Return the [X, Y] coordinate for the center point of the cell that contains the specified text.  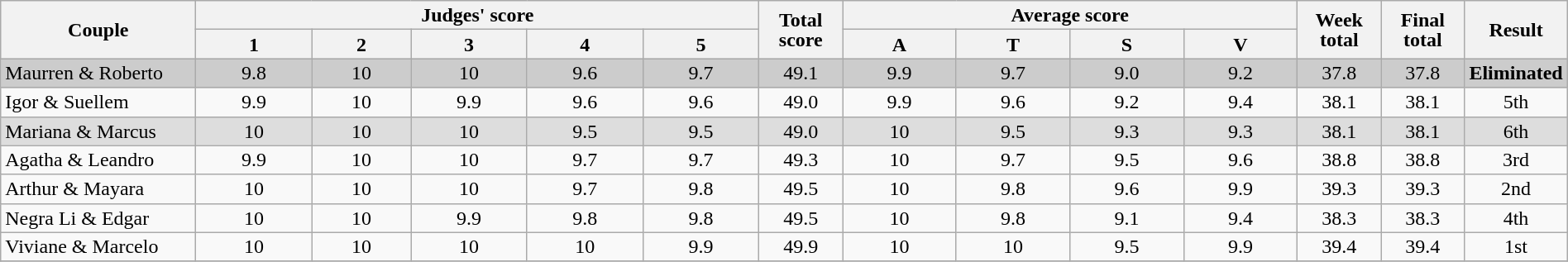
2 [361, 45]
Judges' score [478, 15]
Mariana & Marcus [98, 131]
49.1 [801, 73]
V [1241, 45]
6th [1516, 131]
Negra Li & Edgar [98, 218]
9.1 [1126, 218]
4 [585, 45]
Couple [98, 30]
Eliminated [1516, 73]
Result [1516, 30]
2nd [1516, 188]
3rd [1516, 160]
Viviane & Marcelo [98, 246]
Average score [1070, 15]
A [900, 45]
Maurren & Roberto [98, 73]
5 [700, 45]
Total score [801, 30]
S [1126, 45]
49.9 [801, 246]
9.0 [1126, 73]
4th [1516, 218]
Arthur & Mayara [98, 188]
Week total [1340, 30]
5th [1516, 102]
49.3 [801, 160]
Agatha & Leandro [98, 160]
3 [469, 45]
1 [254, 45]
Igor & Suellem [98, 102]
1st [1516, 246]
T [1012, 45]
Final total [1422, 30]
